Pinpoint the cell where the given text exists, returning its [x, y] midpoint coordinate. 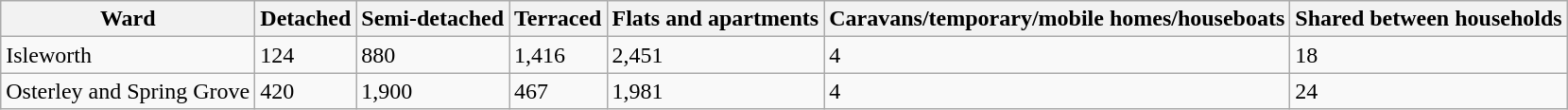
880 [433, 55]
Osterley and Spring Grove [129, 91]
Isleworth [129, 55]
Detached [306, 19]
1,900 [433, 91]
1,416 [558, 55]
2,451 [715, 55]
Terraced [558, 19]
Shared between households [1429, 19]
18 [1429, 55]
124 [306, 55]
420 [306, 91]
24 [1429, 91]
Caravans/temporary/mobile homes/houseboats [1057, 19]
467 [558, 91]
1,981 [715, 91]
Ward [129, 19]
Semi-detached [433, 19]
Flats and apartments [715, 19]
